Search for the cell housing the specified text and yield its [X, Y] center coordinate. 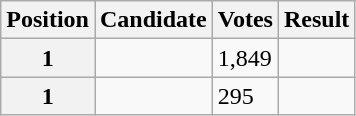
295 [245, 96]
1,849 [245, 58]
Result [316, 20]
Candidate [153, 20]
Position [48, 20]
Votes [245, 20]
